Identify which cell holds the provided text, then report its [x, y] central coordinate. 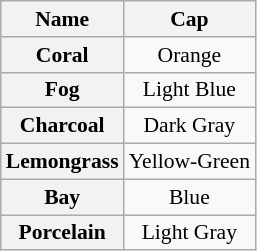
Charcoal [62, 126]
Orange [190, 55]
Name [62, 19]
Cap [190, 19]
Dark Gray [190, 126]
Coral [62, 55]
Lemongrass [62, 162]
Blue [190, 197]
Porcelain [62, 233]
Yellow-Green [190, 162]
Bay [62, 197]
Fog [62, 90]
Light Blue [190, 90]
Light Gray [190, 233]
